For the text-containing cell, return its midpoint in [x, y] coordinate format. 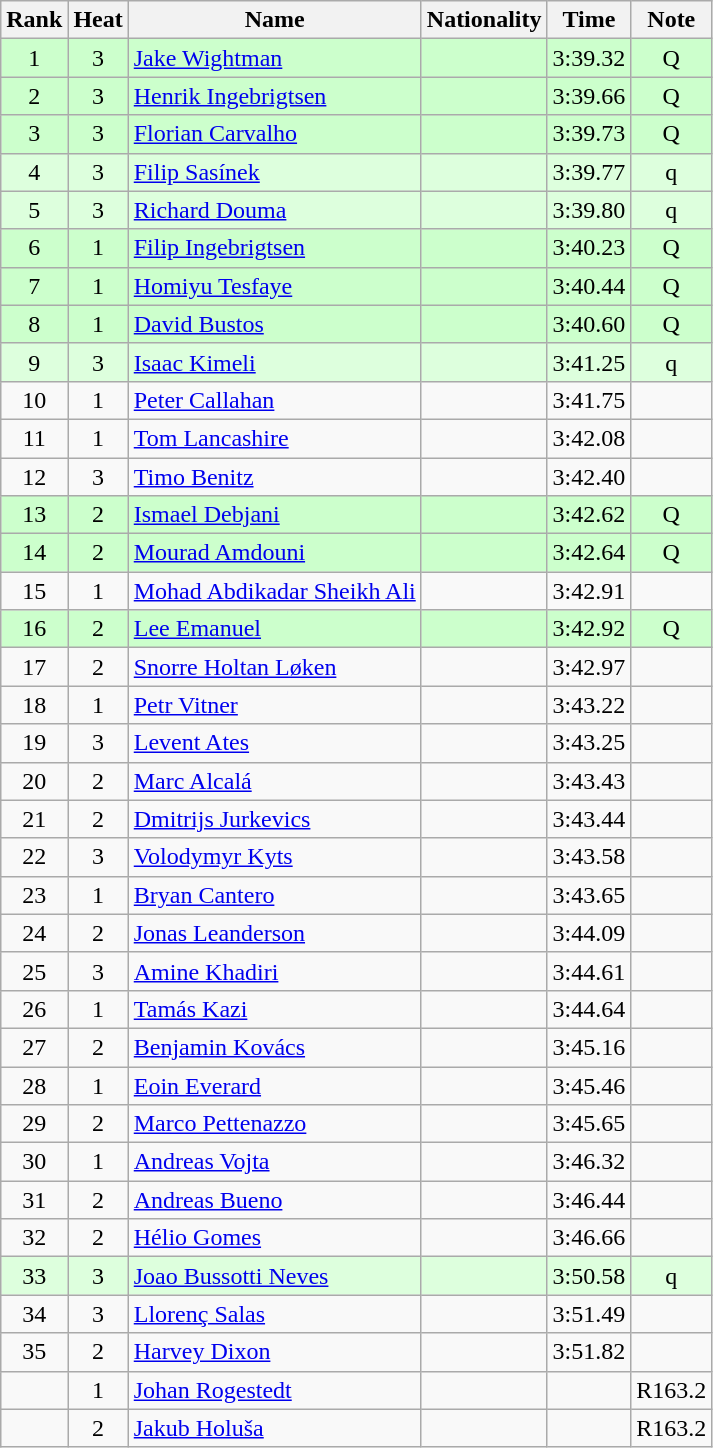
Andreas Vojta [274, 1162]
Name [274, 20]
Lee Emanuel [274, 629]
35 [34, 1352]
Mohad Abdikadar Sheikh Ali [274, 591]
8 [34, 324]
Jonas Leanderson [274, 933]
25 [34, 971]
28 [34, 1085]
29 [34, 1124]
18 [34, 705]
Benjamin Kovács [274, 1047]
Hélio Gomes [274, 1238]
Johan Rogestedt [274, 1390]
Time [589, 20]
20 [34, 781]
Marco Pettenazzo [274, 1124]
3:43.44 [589, 819]
3:41.75 [589, 400]
3:42.92 [589, 629]
3:45.16 [589, 1047]
Volodymyr Kyts [274, 857]
27 [34, 1047]
Andreas Bueno [274, 1200]
32 [34, 1238]
3:39.77 [589, 172]
3:42.62 [589, 515]
3:42.40 [589, 477]
Nationality [484, 20]
Dmitrijs Jurkevics [274, 819]
3:46.66 [589, 1238]
3:40.60 [589, 324]
26 [34, 1009]
33 [34, 1276]
3:50.58 [589, 1276]
3:44.09 [589, 933]
13 [34, 515]
Joao Bussotti Neves [274, 1276]
5 [34, 210]
Mourad Amdouni [274, 553]
3:42.97 [589, 667]
3:46.32 [589, 1162]
24 [34, 933]
3:40.44 [589, 286]
Isaac Kimeli [274, 362]
Jakub Holuša [274, 1428]
15 [34, 591]
3:43.58 [589, 857]
3:40.23 [589, 248]
3:42.08 [589, 438]
3:51.49 [589, 1314]
Tamás Kazi [274, 1009]
30 [34, 1162]
3:42.64 [589, 553]
Llorenç Salas [274, 1314]
Homiyu Tesfaye [274, 286]
Tom Lancashire [274, 438]
4 [34, 172]
Filip Sasínek [274, 172]
Marc Alcalá [274, 781]
3:39.66 [589, 96]
31 [34, 1200]
David Bustos [274, 324]
Amine Khadiri [274, 971]
7 [34, 286]
19 [34, 743]
11 [34, 438]
Rank [34, 20]
3:45.65 [589, 1124]
Harvey Dixon [274, 1352]
Henrik Ingebrigtsen [274, 96]
3:39.73 [589, 134]
Heat [98, 20]
Note [672, 20]
3:39.80 [589, 210]
Eoin Everard [274, 1085]
3:43.65 [589, 895]
3:45.46 [589, 1085]
3:51.82 [589, 1352]
3:44.64 [589, 1009]
Florian Carvalho [274, 134]
9 [34, 362]
10 [34, 400]
17 [34, 667]
Peter Callahan [274, 400]
23 [34, 895]
Filip Ingebrigtsen [274, 248]
3:42.91 [589, 591]
Richard Douma [274, 210]
14 [34, 553]
6 [34, 248]
Timo Benitz [274, 477]
3:46.44 [589, 1200]
16 [34, 629]
3:43.25 [589, 743]
34 [34, 1314]
3:41.25 [589, 362]
22 [34, 857]
21 [34, 819]
Snorre Holtan Løken [274, 667]
3:43.22 [589, 705]
3:43.43 [589, 781]
3:39.32 [589, 58]
3:44.61 [589, 971]
Levent Ates [274, 743]
Jake Wightman [274, 58]
12 [34, 477]
Petr Vitner [274, 705]
Bryan Cantero [274, 895]
Ismael Debjani [274, 515]
